Return the [x, y] coordinate for the center point of the cell that contains the specified text.  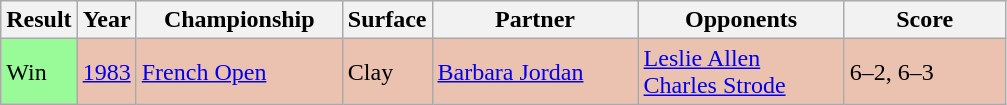
6–2, 6–3 [924, 72]
Surface [387, 20]
Result [39, 20]
Clay [387, 72]
Opponents [741, 20]
Win [39, 72]
French Open [239, 72]
Year [106, 20]
Partner [535, 20]
Leslie Allen Charles Strode [741, 72]
Championship [239, 20]
Score [924, 20]
1983 [106, 72]
Barbara Jordan [535, 72]
